Provide the (x, y) coordinate of the cell's center where the given text is located.  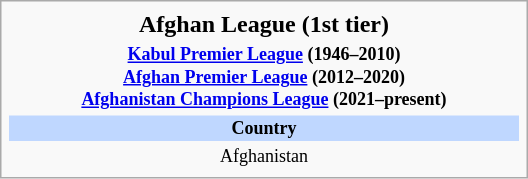
Kabul Premier League (1946–2010)Afghan Premier League (2012–2020)Afghanistan Champions League (2021–present) (264, 77)
Country (264, 129)
Afghan League (1st tier) (264, 24)
Afghanistan (264, 157)
